Capture the cell that displays the provided text and extract its [x, y] central coordinate. 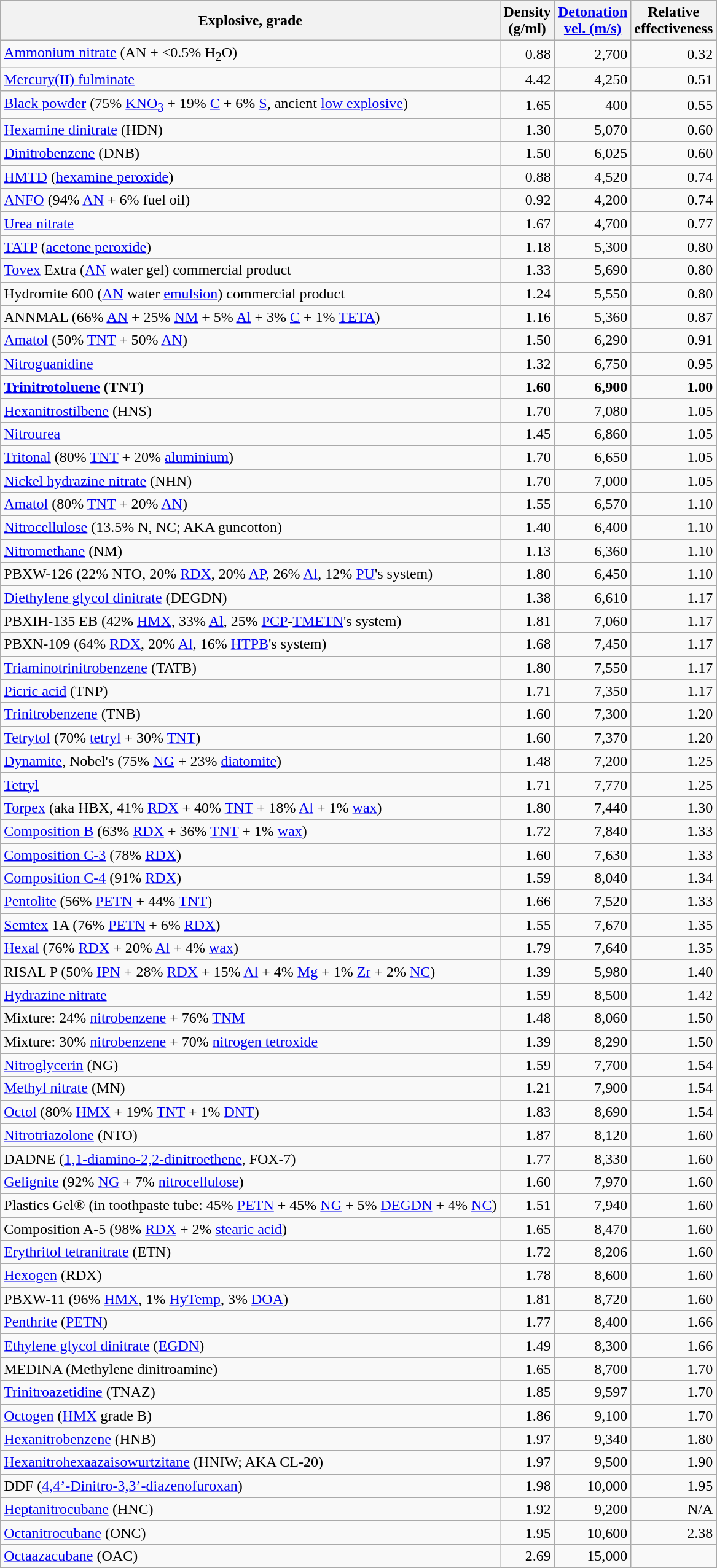
0.92 [527, 200]
Composition B (63% RDX + 36% TNT + 1% wax) [251, 831]
1.83 [527, 1112]
0.95 [673, 364]
Density(g/ml) [527, 21]
7,700 [592, 1065]
7,440 [592, 808]
Octol (80% HMX + 19% TNT + 1% DNT) [251, 1112]
Tetryl [251, 784]
Hydromite 600 (AN water emulsion) commercial product [251, 294]
Mercury(II) fulminate [251, 79]
8,690 [592, 1112]
8,300 [592, 1346]
Mixture: 24% nitrobenzene + 76% TNM [251, 1018]
7,520 [592, 902]
TATP (acetone peroxide) [251, 247]
1.67 [527, 224]
Diethylene glycol dinitrate (DEGDN) [251, 598]
4,250 [592, 79]
0.51 [673, 79]
9,340 [592, 1439]
1.18 [527, 247]
8,500 [592, 995]
5,300 [592, 247]
Composition A-5 (98% RDX + 2% stearic acid) [251, 1229]
7,450 [592, 644]
ANNMAL (66% AN + 25% NM + 5% Al + 3% C + 1% TETA) [251, 317]
Nitrotriazolone (NTO) [251, 1135]
7,300 [592, 714]
Hydrazine nitrate [251, 995]
8,330 [592, 1158]
Hexanitrostilbene (HNS) [251, 410]
8,600 [592, 1276]
Urea nitrate [251, 224]
7,900 [592, 1088]
1.87 [527, 1135]
Amatol (80% TNT + 20% AN) [251, 504]
Picric acid (TNP) [251, 691]
9,200 [592, 1509]
7,350 [592, 691]
Black powder (75% KNO3 + 19% C + 6% S, ancient low explosive) [251, 104]
8,400 [592, 1322]
1.24 [527, 294]
8,060 [592, 1018]
Hexanitrobenzene (HNB) [251, 1439]
0.87 [673, 317]
9,100 [592, 1416]
1.92 [527, 1509]
4,200 [592, 200]
PBXW-11 (96% HMX, 1% HyTemp, 3% DOA) [251, 1299]
6,400 [592, 528]
4,520 [592, 177]
HMTD (hexamine peroxide) [251, 177]
Amatol (50% TNT + 50% AN) [251, 340]
Ammonium nitrate (AN + <0.5% H2O) [251, 54]
0.91 [673, 340]
7,970 [592, 1182]
1.45 [527, 434]
1.86 [527, 1416]
Nitroglycerin (NG) [251, 1065]
RISAL P (50% IPN + 28% RDX + 15% Al + 4% Mg + 1% Zr + 2% NC) [251, 972]
Heptanitrocubane (HNC) [251, 1509]
6,290 [592, 340]
Mixture: 30% nitrobenzene + 70% nitrogen tetroxide [251, 1042]
Methyl nitrate (MN) [251, 1088]
6,750 [592, 364]
Octogen (HMX grade B) [251, 1416]
8,290 [592, 1042]
7,060 [592, 621]
Nitroguanidine [251, 364]
1.51 [527, 1205]
1.68 [527, 644]
Tetrytol (70% tetryl + 30% TNT) [251, 738]
0.77 [673, 224]
1.90 [673, 1462]
5,550 [592, 294]
4,700 [592, 224]
MEDINA (Methylene dinitroamine) [251, 1369]
PBXW-126 (22% NTO, 20% RDX, 20% AP, 26% Al, 12% PU's system) [251, 574]
400 [592, 104]
6,860 [592, 434]
ANFO (94% AN + 6% fuel oil) [251, 200]
0.55 [673, 104]
7,670 [592, 925]
Triaminotrinitrobenzene (TATB) [251, 668]
1.49 [527, 1346]
Pentolite (56% PETN + 44% TNT) [251, 902]
8,120 [592, 1135]
1.79 [527, 948]
7,640 [592, 948]
2,700 [592, 54]
10,000 [592, 1486]
Explosive, grade [251, 21]
Hexogen (RDX) [251, 1276]
7,770 [592, 784]
Semtex 1A (76% PETN + 6% RDX) [251, 925]
1.85 [527, 1392]
2.69 [527, 1556]
1.78 [527, 1276]
DADNE (1,1-diamino-2,2-dinitroethene, FOX-7) [251, 1158]
10,600 [592, 1532]
Erythritol tetranitrate (ETN) [251, 1252]
2.38 [673, 1532]
1.16 [527, 317]
6,610 [592, 598]
7,080 [592, 410]
Tritonal (80% TNT + 20% aluminium) [251, 457]
Octanitrocubane (ONC) [251, 1532]
1.34 [673, 878]
8,206 [592, 1252]
Octaazacubane (OAC) [251, 1556]
15,000 [592, 1556]
6,650 [592, 457]
Trinitroazetidine (TNAZ) [251, 1392]
Gelignite (92% NG + 7% nitrocellulose) [251, 1182]
Penthrite (PETN) [251, 1322]
1.98 [527, 1486]
1.42 [673, 995]
Nitromethane (NM) [251, 551]
0.32 [673, 54]
8,470 [592, 1229]
1.21 [527, 1088]
Trinitrotoluene (TNT) [251, 387]
Torpex (aka HBX, 41% RDX + 40% TNT + 18% Al + 1% wax) [251, 808]
8,720 [592, 1299]
Hexamine dinitrate (HDN) [251, 130]
5,690 [592, 270]
1.00 [673, 387]
Trinitrobenzene (TNB) [251, 714]
Detonation vel. (m/s) [592, 21]
N/A [673, 1509]
Relative effectiveness [673, 21]
Tovex Extra (AN water gel) commercial product [251, 270]
8,700 [592, 1369]
5,980 [592, 972]
Nitrourea [251, 434]
1.32 [527, 364]
DDF (4,4’-Dinitro-3,3’-diazenofuroxan) [251, 1486]
PBXN-109 (64% RDX, 20% Al, 16% HTPB's system) [251, 644]
6,570 [592, 504]
7,370 [592, 738]
Dynamite, Nobel's (75% NG + 23% diatomite) [251, 761]
Hexanitrohexaazaisowurtzitane (HNIW; AKA CL-20) [251, 1462]
6,360 [592, 551]
Nitrocellulose (13.5% N, NC; AKA guncotton) [251, 528]
Composition C-4 (91% RDX) [251, 878]
6,450 [592, 574]
PBXIH-135 EB (42% HMX, 33% Al, 25% PCP-TMETN's system) [251, 621]
7,630 [592, 854]
7,840 [592, 831]
Hexal (76% RDX + 20% Al + 4% wax) [251, 948]
Dinitrobenzene (DNB) [251, 154]
9,500 [592, 1462]
6,900 [592, 387]
8,040 [592, 878]
7,000 [592, 481]
7,940 [592, 1205]
Nickel hydrazine nitrate (NHN) [251, 481]
Ethylene glycol dinitrate (EGDN) [251, 1346]
7,200 [592, 761]
7,550 [592, 668]
5,360 [592, 317]
Plastics Gel® (in toothpaste tube: 45% PETN + 45% NG + 5% DEGDN + 4% NC) [251, 1205]
1.38 [527, 598]
6,025 [592, 154]
4.42 [527, 79]
1.13 [527, 551]
5,070 [592, 130]
9,597 [592, 1392]
Composition C-3 (78% RDX) [251, 854]
